Search for the cell housing the specified text and yield its [x, y] center coordinate. 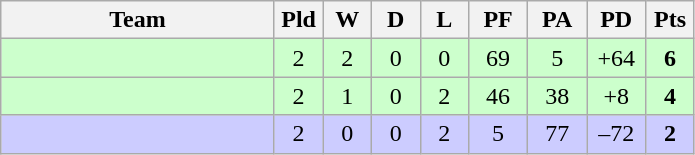
PA [558, 20]
6 [670, 58]
L [444, 20]
Pts [670, 20]
Team [138, 20]
PD [616, 20]
PF [498, 20]
69 [498, 58]
+64 [616, 58]
W [348, 20]
D [396, 20]
38 [558, 96]
46 [498, 96]
Pld [298, 20]
+8 [616, 96]
77 [558, 134]
1 [348, 96]
4 [670, 96]
–72 [616, 134]
